Find where the given text appears and provide that cell's center as (X, Y) coordinate. 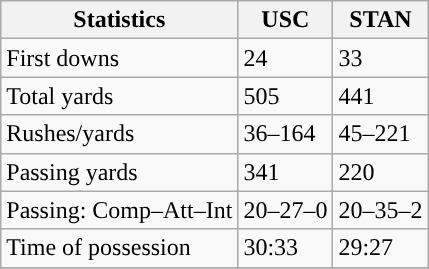
441 (380, 96)
Rushes/yards (120, 134)
341 (286, 172)
STAN (380, 20)
20–35–2 (380, 210)
20–27–0 (286, 210)
220 (380, 172)
45–221 (380, 134)
Time of possession (120, 248)
33 (380, 58)
Statistics (120, 20)
USC (286, 20)
505 (286, 96)
Total yards (120, 96)
Passing yards (120, 172)
30:33 (286, 248)
First downs (120, 58)
24 (286, 58)
29:27 (380, 248)
Passing: Comp–Att–Int (120, 210)
36–164 (286, 134)
